Detect which cell encompasses the target text, then output its [x, y] center coordinate. 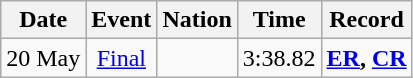
Record [366, 20]
3:38.82 [279, 58]
Date [44, 20]
Time [279, 20]
Event [122, 20]
Final [122, 58]
Nation [197, 20]
20 May [44, 58]
ER, CR [366, 58]
